Scan for the cell matching the given text and deliver its (X, Y) coordinate at center. 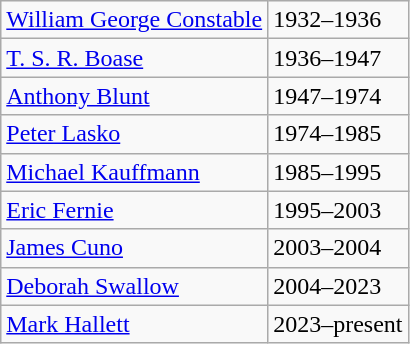
Eric Fernie (134, 210)
William George Constable (134, 20)
2023–present (338, 324)
1947–1974 (338, 96)
Michael Kauffmann (134, 172)
Anthony Blunt (134, 96)
James Cuno (134, 248)
2004–2023 (338, 286)
1932–1936 (338, 20)
Peter Lasko (134, 134)
Mark Hallett (134, 324)
T. S. R. Boase (134, 58)
1974–1985 (338, 134)
Deborah Swallow (134, 286)
1995–2003 (338, 210)
1985–1995 (338, 172)
1936–1947 (338, 58)
2003–2004 (338, 248)
